Return [x, y] of the center of cell containing provided text 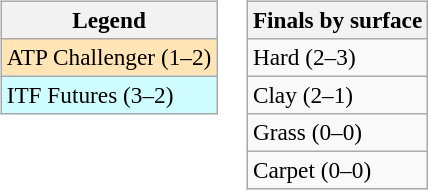
Legend [108, 20]
Clay (2–1) [337, 95]
Carpet (0–0) [337, 171]
Hard (2–3) [337, 57]
Grass (0–0) [337, 133]
ATP Challenger (1–2) [108, 57]
Finals by surface [337, 20]
ITF Futures (3–2) [108, 95]
